Return the (x, y) coordinate for the center point of the cell that contains the specified text.  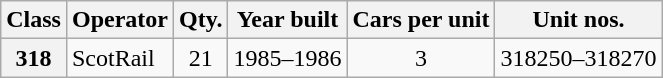
318250–318270 (578, 58)
Unit nos. (578, 20)
Year built (288, 20)
Class (34, 20)
1985–1986 (288, 58)
318 (34, 58)
Qty. (201, 20)
3 (421, 58)
ScotRail (120, 58)
Operator (120, 20)
21 (201, 58)
Cars per unit (421, 20)
